Scan for the cell matching the given text and deliver its [X, Y] coordinate at center. 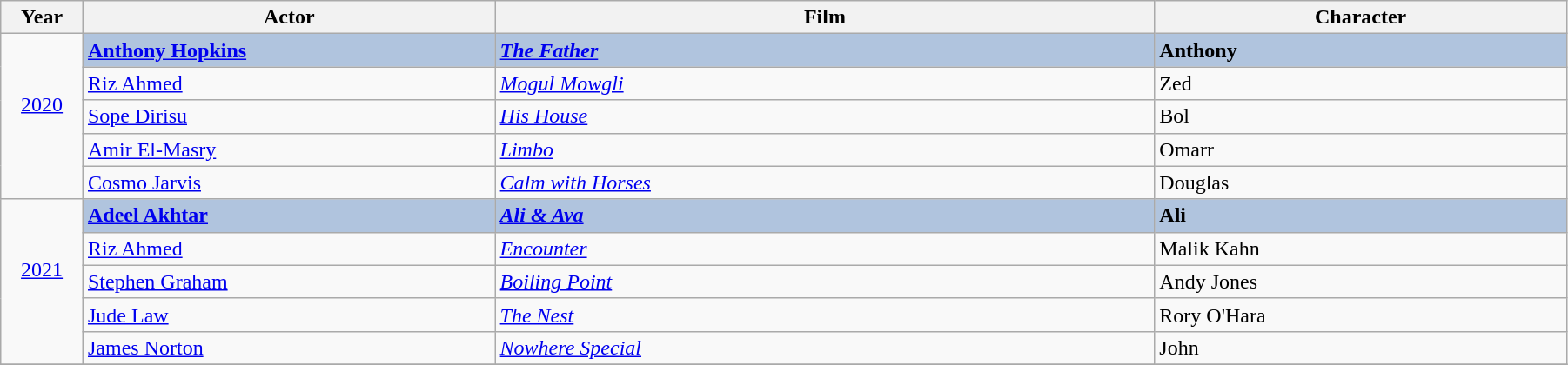
Nowhere Special [825, 348]
Andy Jones [1361, 282]
Jude Law [289, 315]
Limbo [825, 149]
Malik Kahn [1361, 249]
Character [1361, 17]
Calm with Horses [825, 182]
2020 [42, 116]
Ali [1361, 216]
Boiling Point [825, 282]
Sope Dirisu [289, 116]
Stephen Graham [289, 282]
2021 [42, 282]
Year [42, 17]
Omarr [1361, 149]
John [1361, 348]
Mogul Mowgli [825, 83]
The Father [825, 50]
Film [825, 17]
Zed [1361, 83]
The Nest [825, 315]
Amir El-Masry [289, 149]
Adeel Akhtar [289, 216]
Anthony Hopkins [289, 50]
Ali & Ava [825, 216]
Bol [1361, 116]
His House [825, 116]
Actor [289, 17]
Rory O'Hara [1361, 315]
Douglas [1361, 182]
Cosmo Jarvis [289, 182]
James Norton [289, 348]
Encounter [825, 249]
Anthony [1361, 50]
